Capture the cell that displays the provided text and extract its (X, Y) central coordinate. 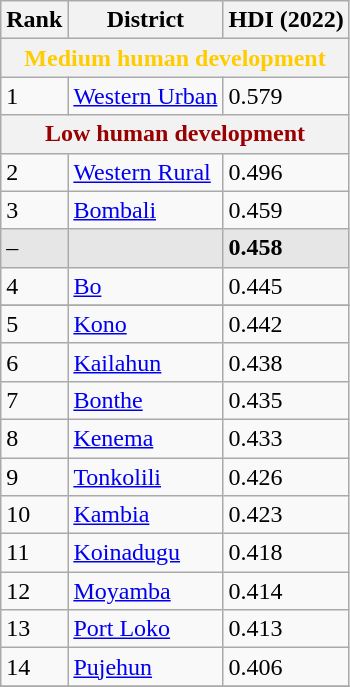
11 (34, 553)
Bo (146, 286)
14 (34, 667)
0.433 (286, 438)
Bonthe (146, 400)
Bombali (146, 210)
Rank (34, 20)
5 (34, 324)
0.445 (286, 286)
Kenema (146, 438)
Pujehun (146, 667)
0.458 (286, 248)
0.438 (286, 362)
0.413 (286, 629)
8 (34, 438)
0.459 (286, 210)
– (34, 248)
District (146, 20)
7 (34, 400)
Kambia (146, 515)
6 (34, 362)
1 (34, 96)
0.579 (286, 96)
Western Rural (146, 172)
0.496 (286, 172)
0.435 (286, 400)
HDI (2022) (286, 20)
Port Loko (146, 629)
Kailahun (146, 362)
0.406 (286, 667)
10 (34, 515)
12 (34, 591)
0.418 (286, 553)
Koinadugu (146, 553)
Medium human development (176, 58)
Tonkolili (146, 477)
0.414 (286, 591)
Low human development (176, 134)
4 (34, 286)
0.423 (286, 515)
Western Urban (146, 96)
Kono (146, 324)
0.426 (286, 477)
3 (34, 210)
Moyamba (146, 591)
13 (34, 629)
0.442 (286, 324)
9 (34, 477)
2 (34, 172)
